Return (x, y) of the center of cell containing provided text 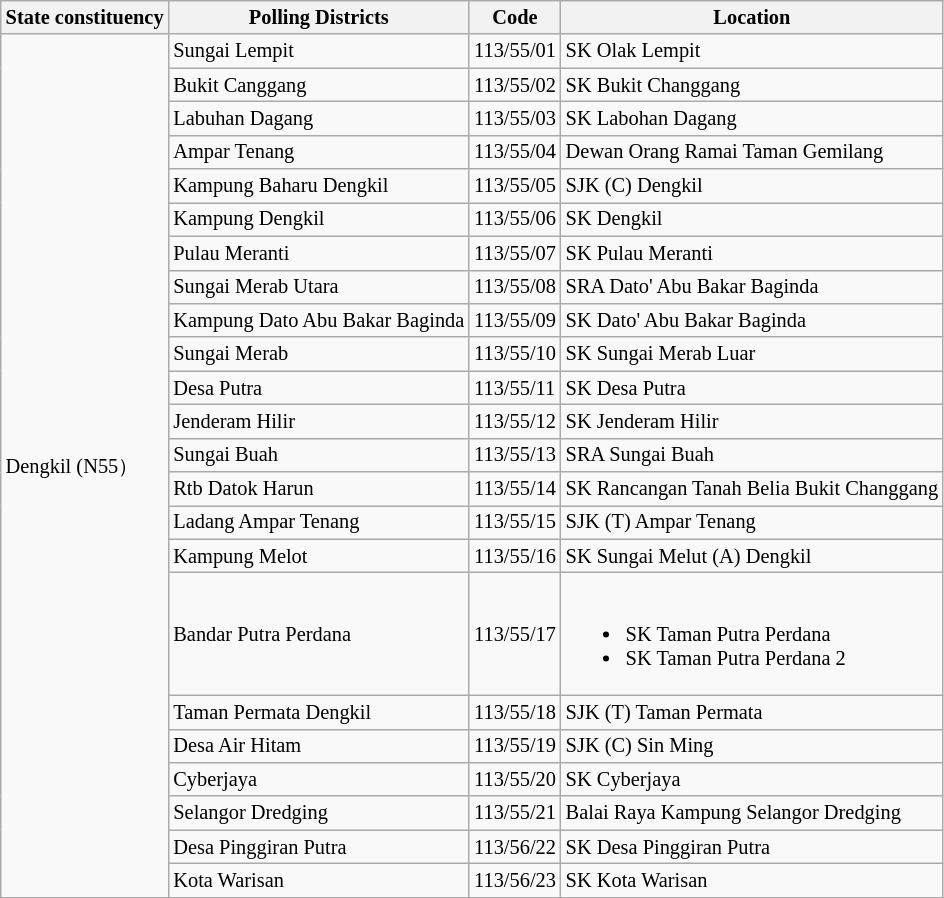
Sungai Lempit (318, 51)
Kampung Baharu Dengkil (318, 186)
Polling Districts (318, 17)
113/55/16 (515, 556)
113/55/05 (515, 186)
Sungai Merab Utara (318, 287)
113/55/15 (515, 522)
113/55/20 (515, 779)
113/55/12 (515, 421)
Labuhan Dagang (318, 118)
SK Desa Pinggiran Putra (752, 847)
113/55/10 (515, 354)
SK Olak Lempit (752, 51)
Desa Air Hitam (318, 746)
113/55/11 (515, 388)
SK Dengkil (752, 219)
113/55/02 (515, 85)
Dengkil (N55） (85, 466)
Kampung Dato Abu Bakar Baginda (318, 320)
113/55/17 (515, 633)
SK Pulau Meranti (752, 253)
SK Sungai Merab Luar (752, 354)
SRA Dato' Abu Bakar Baginda (752, 287)
SK Desa Putra (752, 388)
SK Cyberjaya (752, 779)
113/56/23 (515, 880)
Pulau Meranti (318, 253)
Desa Putra (318, 388)
Location (752, 17)
State constituency (85, 17)
Desa Pinggiran Putra (318, 847)
113/56/22 (515, 847)
Selangor Dredging (318, 813)
113/55/18 (515, 712)
113/55/04 (515, 152)
Kampung Melot (318, 556)
Ladang Ampar Tenang (318, 522)
Sungai Merab (318, 354)
SJK (C) Sin Ming (752, 746)
113/55/06 (515, 219)
SK Kota Warisan (752, 880)
Rtb Datok Harun (318, 489)
SJK (C) Dengkil (752, 186)
Jenderam Hilir (318, 421)
113/55/14 (515, 489)
Sungai Buah (318, 455)
Code (515, 17)
Ampar Tenang (318, 152)
SJK (T) Taman Permata (752, 712)
Dewan Orang Ramai Taman Gemilang (752, 152)
SRA Sungai Buah (752, 455)
SK Rancangan Tanah Belia Bukit Changgang (752, 489)
113/55/09 (515, 320)
113/55/01 (515, 51)
SJK (T) Ampar Tenang (752, 522)
SK Bukit Changgang (752, 85)
113/55/08 (515, 287)
113/55/03 (515, 118)
SK Jenderam Hilir (752, 421)
Taman Permata Dengkil (318, 712)
Cyberjaya (318, 779)
113/55/21 (515, 813)
113/55/19 (515, 746)
SK Labohan Dagang (752, 118)
113/55/13 (515, 455)
SK Sungai Melut (A) Dengkil (752, 556)
113/55/07 (515, 253)
SK Dato' Abu Bakar Baginda (752, 320)
Kota Warisan (318, 880)
Bandar Putra Perdana (318, 633)
SK Taman Putra PerdanaSK Taman Putra Perdana 2 (752, 633)
Kampung Dengkil (318, 219)
Bukit Canggang (318, 85)
Balai Raya Kampung Selangor Dredging (752, 813)
